Locate the cell with the specified text and output its [x, y] center coordinate. 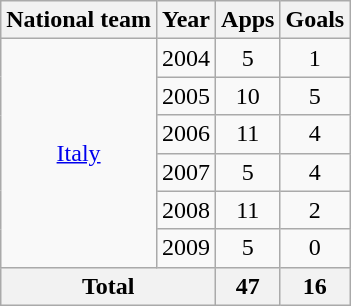
2004 [186, 58]
2005 [186, 96]
1 [315, 58]
National team [79, 20]
2008 [186, 210]
47 [248, 286]
Year [186, 20]
Goals [315, 20]
2 [315, 210]
Total [108, 286]
Italy [79, 153]
2009 [186, 248]
2007 [186, 172]
2006 [186, 134]
10 [248, 96]
16 [315, 286]
0 [315, 248]
Apps [248, 20]
